Detect which cell encompasses the target text, then output its (X, Y) center coordinate. 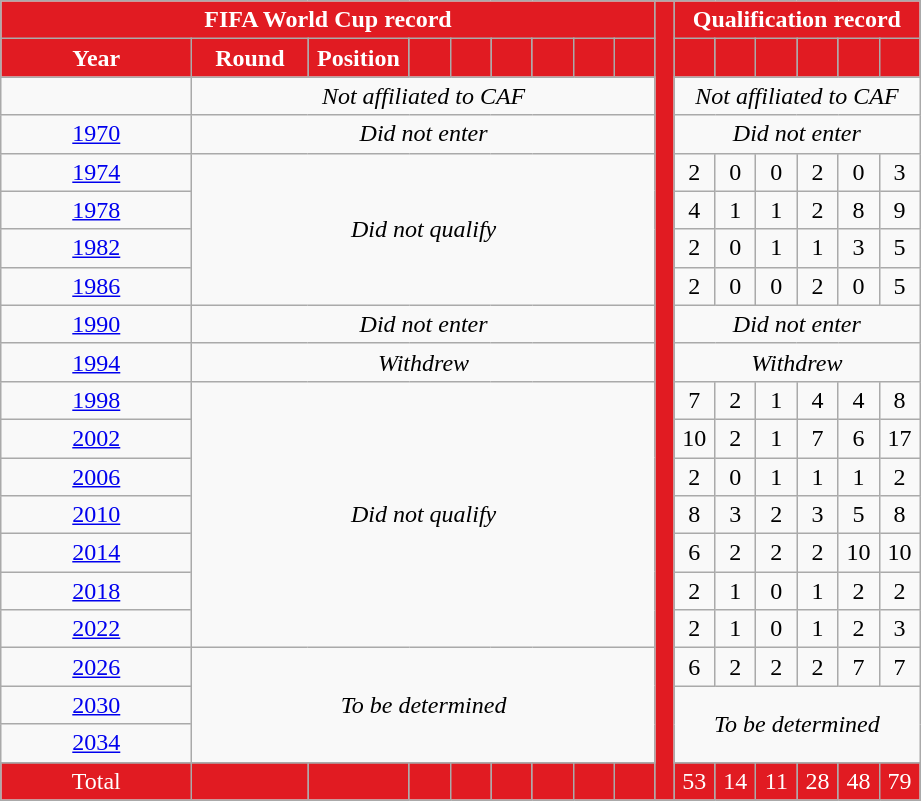
14 (736, 781)
2018 (96, 591)
FIFA World Cup record (328, 20)
53 (694, 781)
1986 (96, 286)
17 (900, 438)
Total (96, 781)
1974 (96, 172)
1994 (96, 362)
2026 (96, 667)
1990 (96, 324)
1970 (96, 134)
2014 (96, 553)
Qualification record (797, 20)
Year (96, 58)
2002 (96, 438)
79 (900, 781)
11 (776, 781)
2034 (96, 743)
28 (818, 781)
1978 (96, 210)
Position (358, 58)
2010 (96, 515)
9 (900, 210)
2030 (96, 705)
Round (250, 58)
1998 (96, 400)
2006 (96, 477)
2022 (96, 629)
48 (858, 781)
1982 (96, 248)
